Return the (x, y) coordinate for the center point of the cell that contains the specified text.  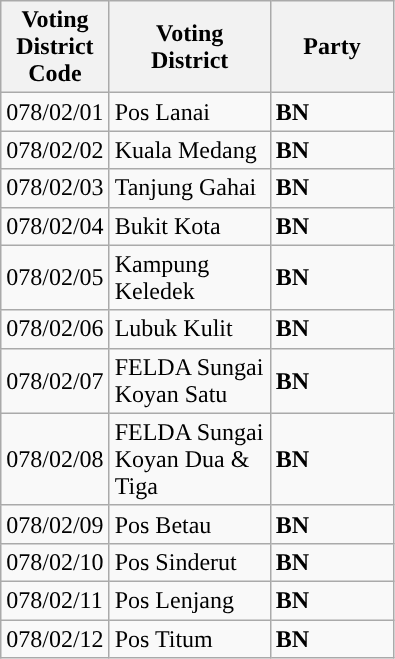
Tanjung Gahai (190, 188)
Pos Betau (190, 524)
Voting District (190, 47)
078/02/04 (55, 226)
078/02/03 (55, 188)
078/02/02 (55, 150)
Pos Lenjang (190, 600)
078/02/10 (55, 562)
Party (332, 47)
Bukit Kota (190, 226)
FELDA Sungai Koyan Satu (190, 380)
Pos Lanai (190, 112)
FELDA Sungai Koyan Dua & Tiga (190, 459)
Pos Sinderut (190, 562)
Pos Titum (190, 639)
078/02/01 (55, 112)
Kuala Medang (190, 150)
078/02/06 (55, 329)
Lubuk Kulit (190, 329)
Voting District Code (55, 47)
078/02/09 (55, 524)
Kampung Keledek (190, 278)
078/02/07 (55, 380)
078/02/12 (55, 639)
078/02/11 (55, 600)
078/02/08 (55, 459)
078/02/05 (55, 278)
